Scan for the cell matching the given text and deliver its [X, Y] coordinate at center. 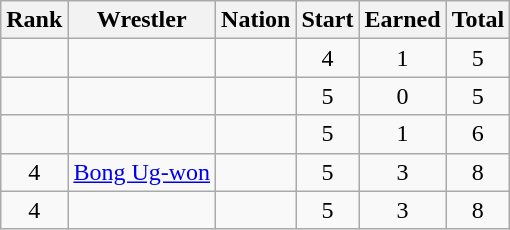
Total [478, 20]
Rank [34, 20]
Start [328, 20]
6 [478, 134]
Nation [256, 20]
0 [402, 96]
Wrestler [142, 20]
Bong Ug-won [142, 172]
Earned [402, 20]
